Return the (x, y) coordinate for the center point of the cell that contains the specified text.  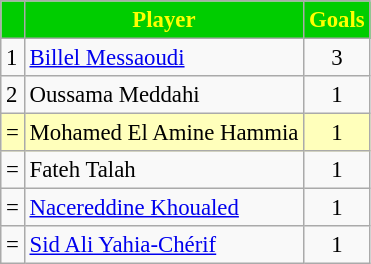
Player (164, 20)
Goals (337, 20)
Fateh Talah (164, 170)
Nacereddine Khoualed (164, 208)
Oussama Meddahi (164, 95)
Mohamed El Amine Hammia (164, 133)
3 (337, 58)
2 (12, 95)
Billel Messaoudi (164, 58)
Sid Ali Yahia-Chérif (164, 245)
